Capture the cell that displays the provided text and extract its [X, Y] central coordinate. 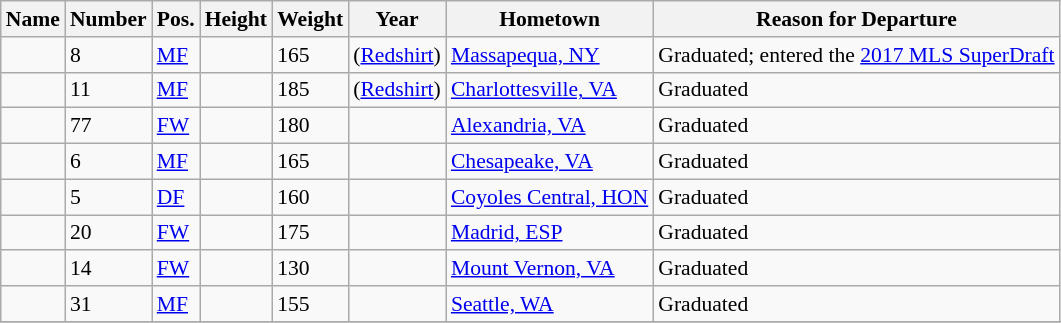
175 [310, 233]
155 [310, 304]
5 [108, 197]
77 [108, 126]
14 [108, 269]
6 [108, 162]
Chesapeake, VA [550, 162]
8 [108, 55]
31 [108, 304]
DF [176, 197]
Massapequa, NY [550, 55]
Alexandria, VA [550, 126]
160 [310, 197]
Year [397, 19]
Weight [310, 19]
11 [108, 90]
180 [310, 126]
Reason for Departure [856, 19]
Pos. [176, 19]
Mount Vernon, VA [550, 269]
185 [310, 90]
Hometown [550, 19]
Height [236, 19]
Seattle, WA [550, 304]
Name [33, 19]
Madrid, ESP [550, 233]
Number [108, 19]
130 [310, 269]
20 [108, 233]
Coyoles Central, HON [550, 197]
Charlottesville, VA [550, 90]
Graduated; entered the 2017 MLS SuperDraft [856, 55]
